Locate the cell with the specified text and output its [X, Y] center coordinate. 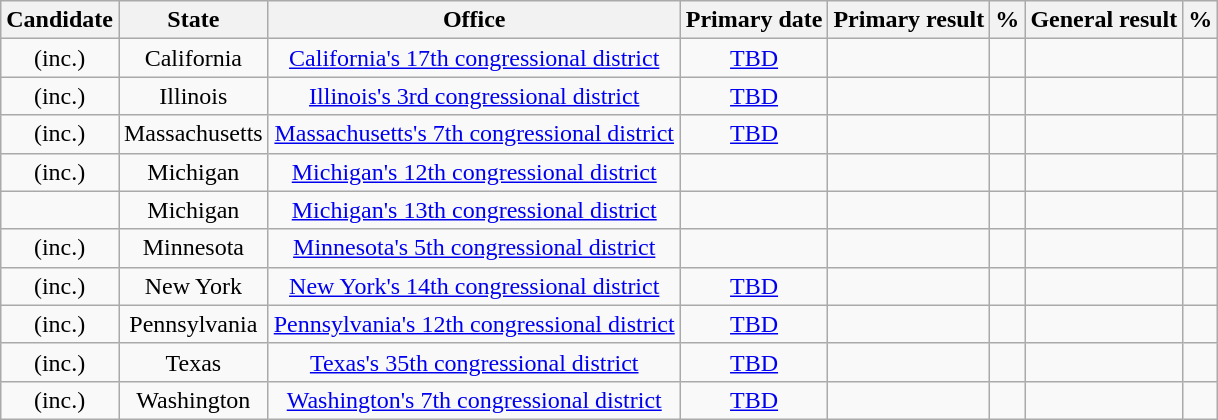
California [193, 58]
Washington's 7th congressional district [474, 400]
Texas [193, 362]
Minnesota's 5th congressional district [474, 248]
Pennsylvania's 12th congressional district [474, 324]
Illinois [193, 96]
Office [474, 20]
Massachusetts's 7th congressional district [474, 134]
State [193, 20]
New York [193, 286]
Washington [193, 400]
Illinois's 3rd congressional district [474, 96]
Primary date [754, 20]
Minnesota [193, 248]
General result [1104, 20]
Michigan's 13th congressional district [474, 210]
New York's 14th congressional district [474, 286]
Texas's 35th congressional district [474, 362]
Primary result [909, 20]
California's 17th congressional district [474, 58]
Candidate [60, 20]
Pennsylvania [193, 324]
Michigan's 12th congressional district [474, 172]
Massachusetts [193, 134]
